Output the (x, y) coordinate of the center of the cell containing the given text.  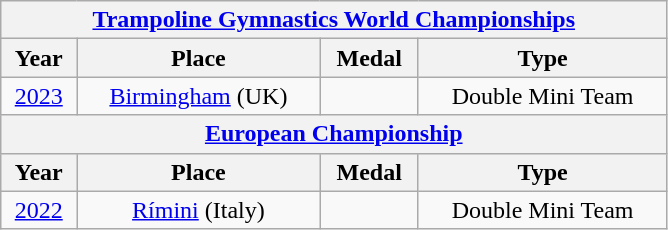
European Championship (334, 134)
2022 (39, 210)
Rímini (Italy) (198, 210)
2023 (39, 96)
Trampoline Gymnastics World Championships (334, 20)
Birmingham (UK) (198, 96)
